Identify which cell holds the provided text, then report its [X, Y] central coordinate. 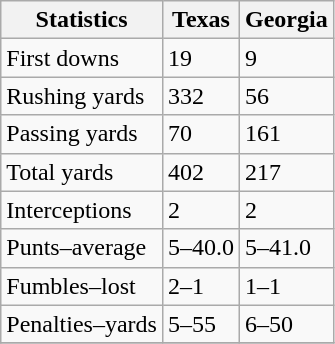
Georgia [287, 20]
5–40.0 [200, 248]
Statistics [82, 20]
1–1 [287, 286]
19 [200, 58]
Rushing yards [82, 96]
161 [287, 134]
First downs [82, 58]
70 [200, 134]
56 [287, 96]
9 [287, 58]
Texas [200, 20]
Penalties–yards [82, 324]
402 [200, 172]
Punts–average [82, 248]
Passing yards [82, 134]
5–41.0 [287, 248]
332 [200, 96]
217 [287, 172]
6–50 [287, 324]
5–55 [200, 324]
2–1 [200, 286]
Fumbles–lost [82, 286]
Interceptions [82, 210]
Total yards [82, 172]
